Identify which cell holds the provided text, then report its (x, y) central coordinate. 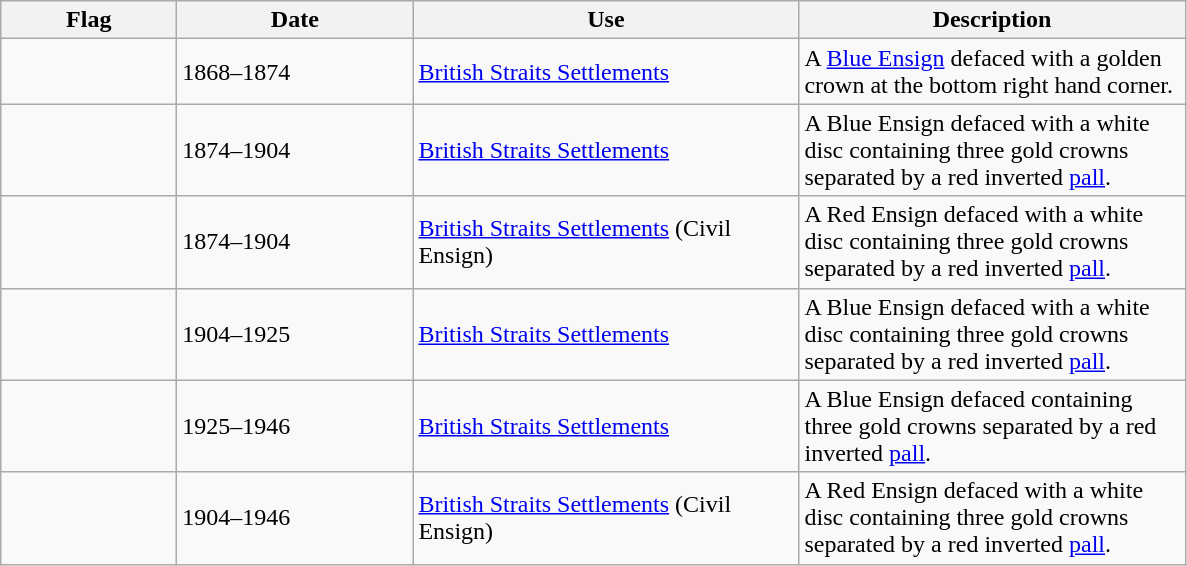
1868–1874 (295, 72)
1904–1946 (295, 518)
Use (606, 20)
A Blue Ensign defaced containing three gold crowns separated by a red inverted pall. (992, 426)
1904–1925 (295, 334)
Date (295, 20)
1925–1946 (295, 426)
A Blue Ensign defaced with a golden crown at the bottom right hand corner. (992, 72)
Flag (89, 20)
Description (992, 20)
